Search for the cell housing the specified text and yield its (X, Y) center coordinate. 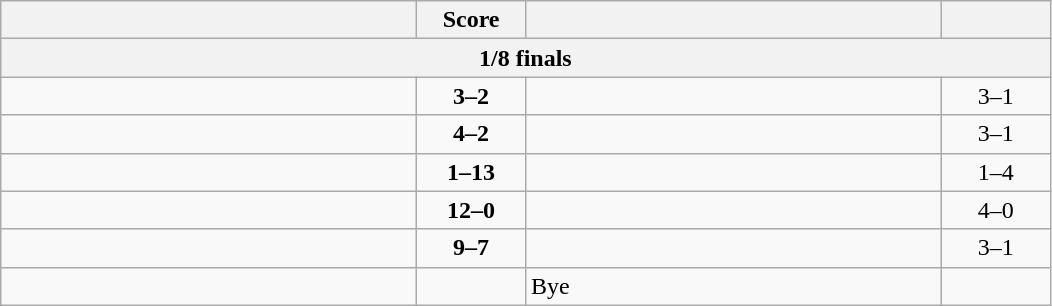
1/8 finals (526, 58)
3–2 (472, 96)
4–0 (996, 210)
4–2 (472, 134)
1–13 (472, 172)
1–4 (996, 172)
12–0 (472, 210)
Score (472, 20)
Bye (733, 286)
9–7 (472, 248)
